Determine the [X, Y] coordinate at the center of the cell enclosing the given text.  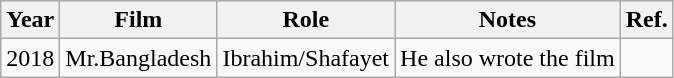
Ibrahim/Shafayet [306, 58]
Mr.Bangladesh [138, 58]
Role [306, 20]
Ref. [646, 20]
Year [30, 20]
2018 [30, 58]
He also wrote the film [508, 58]
Notes [508, 20]
Film [138, 20]
